Capture the cell that displays the provided text and extract its [X, Y] central coordinate. 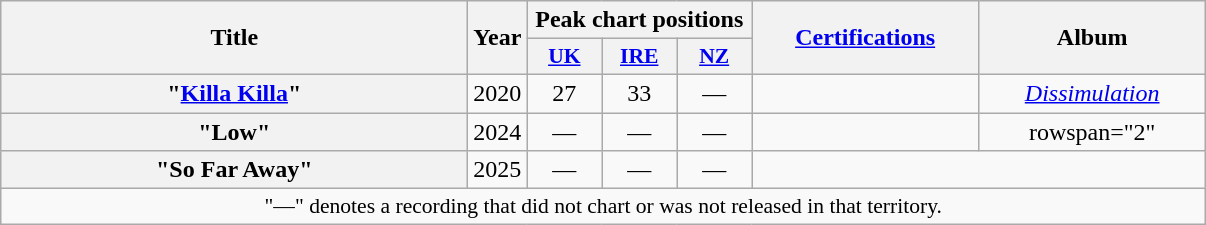
2024 [498, 131]
IRE [640, 57]
Album [1092, 38]
UK [564, 57]
Peak chart positions [640, 20]
2020 [498, 93]
"Killa Killa" [234, 93]
Title [234, 38]
33 [640, 93]
NZ [714, 57]
Year [498, 38]
2025 [498, 170]
Certifications [866, 38]
Dissimulation [1092, 93]
27 [564, 93]
"Low" [234, 131]
"—" denotes a recording that did not chart or was not released in that territory. [604, 207]
"So Far Away" [234, 170]
rowspan="2" [1092, 131]
